For the text-containing cell, return its midpoint in (X, Y) coordinate format. 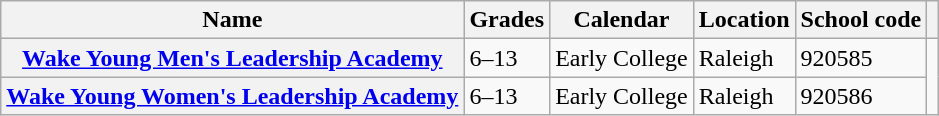
Wake Young Men's Leadership Academy (232, 58)
Location (744, 20)
School code (861, 20)
Calendar (622, 20)
Name (232, 20)
920585 (861, 58)
Wake Young Women's Leadership Academy (232, 96)
Grades (507, 20)
920586 (861, 96)
